Identify which cell holds the provided text, then report its (x, y) central coordinate. 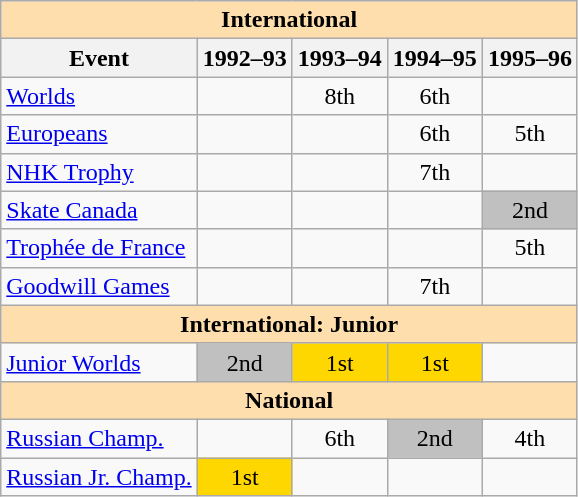
Russian Champ. (99, 438)
Europeans (99, 134)
Trophée de France (99, 248)
International (290, 20)
8th (340, 96)
National (290, 400)
Russian Jr. Champ. (99, 477)
1993–94 (340, 58)
1992–93 (244, 58)
Skate Canada (99, 210)
Worlds (99, 96)
Junior Worlds (99, 362)
International: Junior (290, 324)
1995–96 (530, 58)
4th (530, 438)
Event (99, 58)
NHK Trophy (99, 172)
Goodwill Games (99, 286)
1994–95 (434, 58)
